Return [X, Y] of the center of cell containing provided text 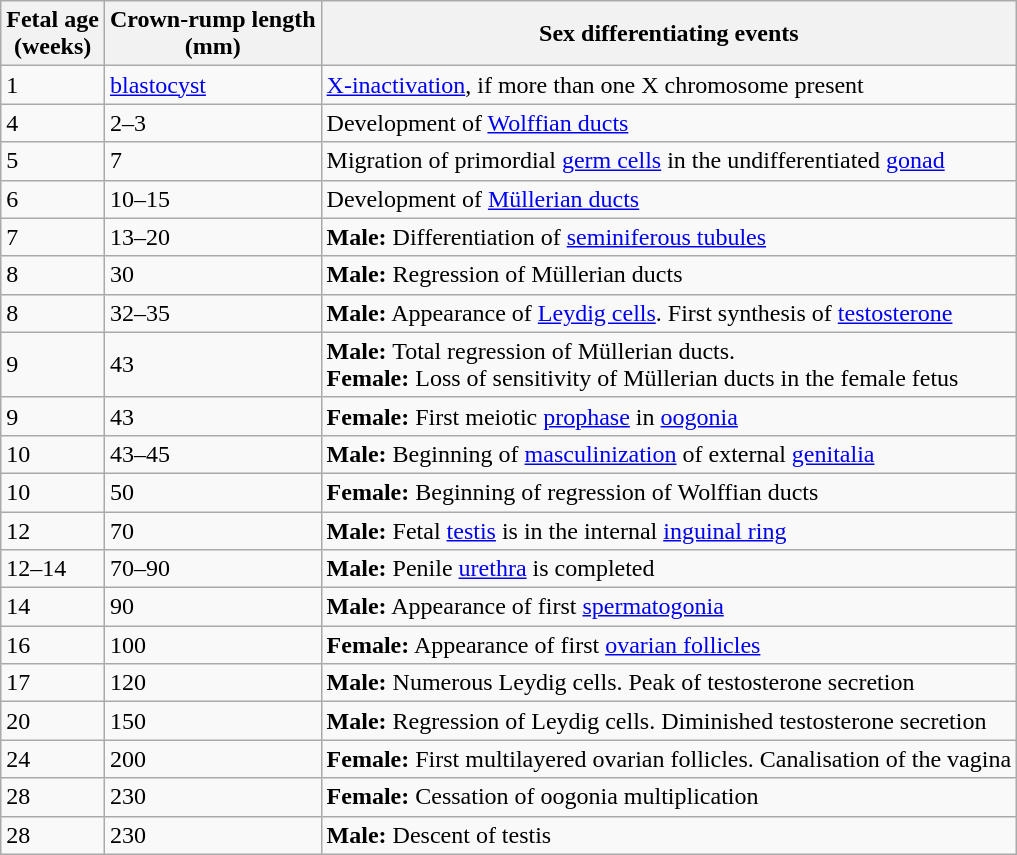
24 [53, 759]
120 [212, 683]
50 [212, 492]
6 [53, 199]
20 [53, 721]
Development of Wolffian ducts [669, 123]
Male: Differentiation of seminiferous tubules [669, 237]
10–15 [212, 199]
5 [53, 161]
16 [53, 645]
32–35 [212, 313]
Crown-rump length(mm) [212, 34]
Male: Fetal testis is in the internal inguinal ring [669, 531]
13–20 [212, 237]
Fetal age(weeks) [53, 34]
Male: Appearance of Leydig cells. First synthesis of testosterone [669, 313]
17 [53, 683]
Male: Descent of testis [669, 835]
Female: Appearance of first ovarian follicles [669, 645]
70–90 [212, 569]
Male: Appearance of first spermatogonia [669, 607]
Female: Beginning of regression of Wolffian ducts [669, 492]
Development of Müllerian ducts [669, 199]
100 [212, 645]
150 [212, 721]
200 [212, 759]
Male: Beginning of masculinization of external genitalia [669, 454]
12 [53, 531]
14 [53, 607]
Male: Total regression of Müllerian ducts.Female: Loss of sensitivity of Müllerian ducts in the female fetus [669, 364]
2–3 [212, 123]
90 [212, 607]
X-inactivation, if more than one X chromosome present [669, 85]
12–14 [53, 569]
Sex differentiating events [669, 34]
Male: Regression of Müllerian ducts [669, 275]
30 [212, 275]
70 [212, 531]
Female: First multilayered ovarian follicles. Canalisation of the vagina [669, 759]
Female: Cessation of oogonia multiplication [669, 797]
Male: Penile urethra is completed [669, 569]
blastocyst [212, 85]
Male: Numerous Leydig cells. Peak of testosterone secretion [669, 683]
Female: First meiotic prophase in oogonia [669, 416]
1 [53, 85]
Migration of primordial germ cells in the undifferentiated gonad [669, 161]
43–45 [212, 454]
Male: Regression of Leydig cells. Diminished testosterone secretion [669, 721]
4 [53, 123]
